Search for the cell housing the specified text and yield its (x, y) center coordinate. 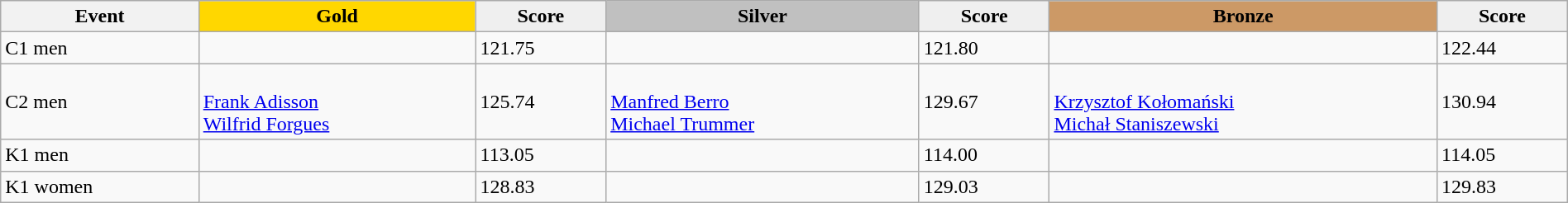
Bronze (1244, 17)
Krzysztof KołomańskiMichał Staniszewski (1244, 101)
114.00 (984, 155)
Manfred BerroMichael Trummer (762, 101)
Silver (762, 17)
C2 men (99, 101)
K1 women (99, 186)
Frank AdissonWilfrid Forgues (337, 101)
129.83 (1503, 186)
C1 men (99, 48)
114.05 (1503, 155)
128.83 (541, 186)
121.75 (541, 48)
129.67 (984, 101)
113.05 (541, 155)
Gold (337, 17)
129.03 (984, 186)
K1 men (99, 155)
Event (99, 17)
121.80 (984, 48)
122.44 (1503, 48)
130.94 (1503, 101)
125.74 (541, 101)
